From the cell containing the given text, extract its center point as (x, y) coordinate. 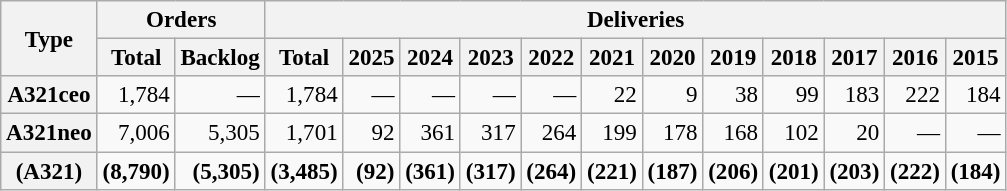
Deliveries (636, 20)
(206) (734, 171)
(264) (552, 171)
9 (672, 95)
(92) (372, 171)
2016 (916, 58)
2015 (976, 58)
2019 (734, 58)
22 (612, 95)
Type (49, 38)
(221) (612, 171)
199 (612, 133)
20 (854, 133)
102 (794, 133)
361 (430, 133)
2018 (794, 58)
7,006 (136, 133)
A321ceo (49, 95)
Backlog (220, 58)
1,701 (304, 133)
Orders (181, 20)
99 (794, 95)
(201) (794, 171)
(222) (916, 171)
5,305 (220, 133)
(361) (430, 171)
317 (490, 133)
2020 (672, 58)
(3,485) (304, 171)
2024 (430, 58)
(8,790) (136, 171)
183 (854, 95)
178 (672, 133)
(184) (976, 171)
(A321) (49, 171)
222 (916, 95)
168 (734, 133)
2023 (490, 58)
(317) (490, 171)
38 (734, 95)
264 (552, 133)
(187) (672, 171)
A321neo (49, 133)
2021 (612, 58)
2022 (552, 58)
2017 (854, 58)
92 (372, 133)
2025 (372, 58)
184 (976, 95)
(5,305) (220, 171)
(203) (854, 171)
